Determine the [x, y] coordinate at the center of the cell enclosing the given text.  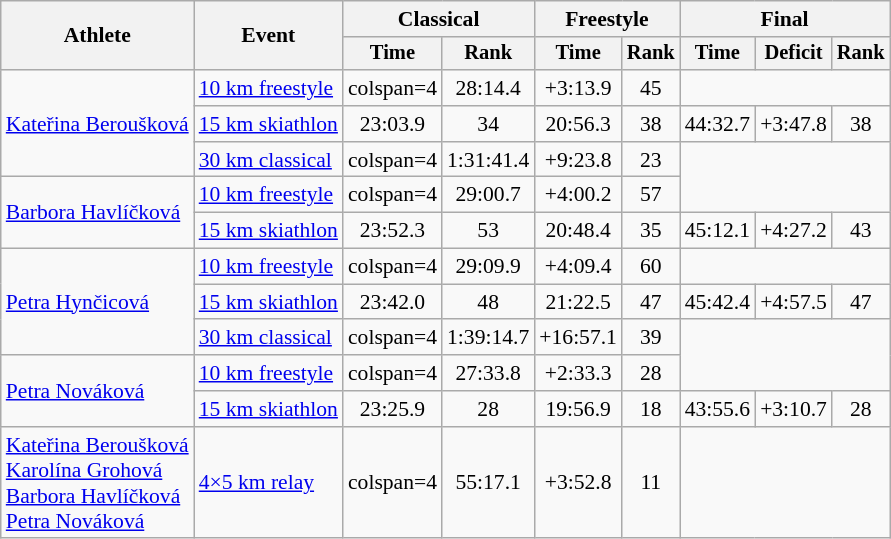
27:33.8 [488, 373]
Petra Nováková [98, 390]
57 [651, 195]
Barbora Havlíčková [98, 212]
60 [651, 267]
Kateřina Beroušková [98, 124]
55:17.1 [488, 483]
35 [651, 231]
18 [651, 409]
28:14.4 [488, 88]
43 [861, 231]
+3:13.9 [578, 88]
+9:23.8 [578, 160]
48 [488, 302]
+4:27.2 [794, 231]
Deficit [794, 54]
Athlete [98, 36]
+3:47.8 [794, 124]
23 [651, 160]
+3:10.7 [794, 409]
21:22.5 [578, 302]
53 [488, 231]
23:42.0 [392, 302]
+4:57.5 [794, 302]
45:42.4 [718, 302]
+16:57.1 [578, 338]
23:03.9 [392, 124]
20:56.3 [578, 124]
43:55.6 [718, 409]
45:12.1 [718, 231]
Freestyle [606, 19]
4×5 km relay [268, 483]
45 [651, 88]
11 [651, 483]
39 [651, 338]
1:39:14.7 [488, 338]
19:56.9 [578, 409]
29:09.9 [488, 267]
34 [488, 124]
Classical [438, 19]
Event [268, 36]
+3:52.8 [578, 483]
29:00.7 [488, 195]
23:25.9 [392, 409]
+4:00.2 [578, 195]
44:32.7 [718, 124]
+2:33.3 [578, 373]
Kateřina BerouškováKarolína GrohováBarbora HavlíčkováPetra Nováková [98, 483]
1:31:41.4 [488, 160]
20:48.4 [578, 231]
Final [785, 19]
23:52.3 [392, 231]
Petra Hynčicová [98, 302]
+4:09.4 [578, 267]
